Locate the cell with the specified text and output its (X, Y) center coordinate. 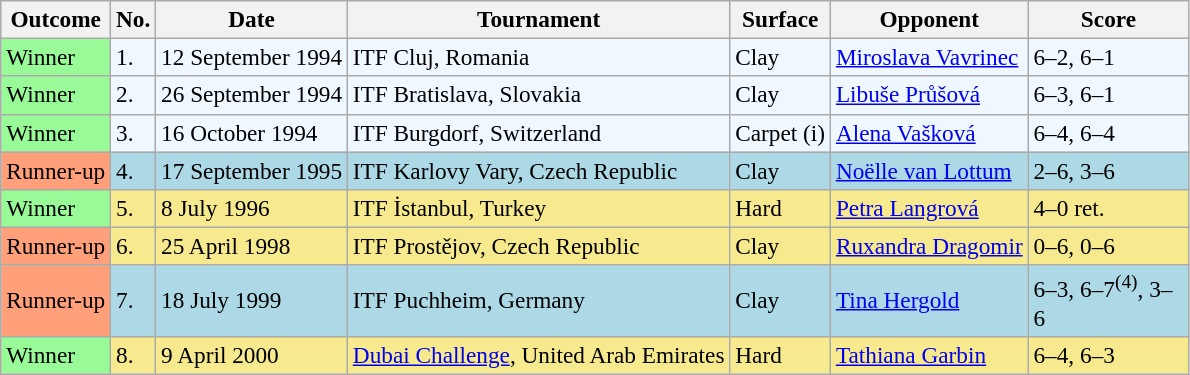
8. (134, 355)
6–4, 6–4 (1108, 133)
Libuše Průšová (929, 95)
12 September 1994 (252, 57)
ITF Burgdorf, Switzerland (538, 133)
ITF Karlovy Vary, Czech Republic (538, 170)
Opponent (929, 19)
ITF Bratislava, Slovakia (538, 95)
Carpet (i) (780, 133)
ITF Prostějov, Czech Republic (538, 246)
6. (134, 246)
18 July 1999 (252, 300)
9 April 2000 (252, 355)
Surface (780, 19)
5. (134, 208)
2–6, 3–6 (1108, 170)
Date (252, 19)
ITF İstanbul, Turkey (538, 208)
7. (134, 300)
6–2, 6–1 (1108, 57)
Petra Langrová (929, 208)
ITF Puchheim, Germany (538, 300)
4–0 ret. (1108, 208)
Noëlle van Lottum (929, 170)
Outcome (56, 19)
Tournament (538, 19)
26 September 1994 (252, 95)
Tathiana Garbin (929, 355)
8 July 1996 (252, 208)
Alena Vašková (929, 133)
6–3, 6–1 (1108, 95)
17 September 1995 (252, 170)
3. (134, 133)
6–3, 6–7(4), 3–6 (1108, 300)
2. (134, 95)
Score (1108, 19)
1. (134, 57)
Tina Hergold (929, 300)
Dubai Challenge, United Arab Emirates (538, 355)
4. (134, 170)
0–6, 0–6 (1108, 246)
No. (134, 19)
6–4, 6–3 (1108, 355)
Ruxandra Dragomir (929, 246)
16 October 1994 (252, 133)
Miroslava Vavrinec (929, 57)
ITF Cluj, Romania (538, 57)
25 April 1998 (252, 246)
